Pinpoint the cell where the given text exists, returning its (x, y) midpoint coordinate. 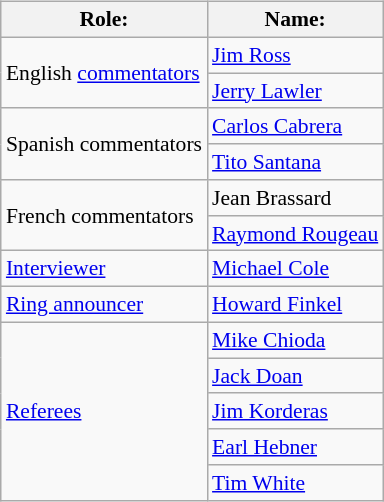
Carlos Cabrera (295, 126)
Tim White (295, 483)
Raymond Rougeau (295, 233)
Jim Korderas (295, 411)
Jack Doan (295, 376)
Jerry Lawler (295, 91)
Interviewer (104, 269)
English commentators (104, 72)
Mike Chioda (295, 340)
Jim Ross (295, 55)
Role: (104, 20)
Tito Santana (295, 162)
Michael Cole (295, 269)
Jean Brassard (295, 198)
Howard Finkel (295, 305)
Name: (295, 20)
Earl Hebner (295, 447)
Spanish commentators (104, 144)
Ring announcer (104, 305)
Referees (104, 411)
French commentators (104, 216)
